Identify which cell holds the provided text, then report its [x, y] central coordinate. 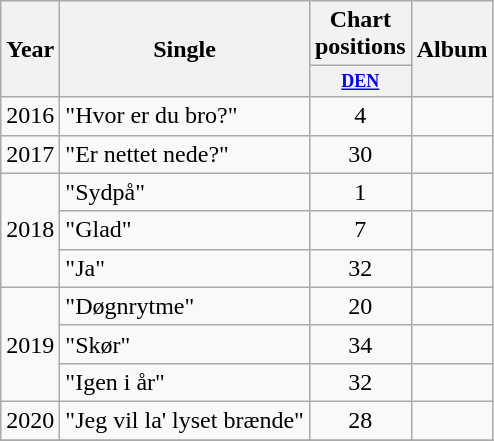
Album [452, 49]
"Jeg vil la' lyset brænde" [185, 420]
"Ja" [185, 268]
Year [30, 49]
2020 [30, 420]
DEN [360, 82]
7 [360, 230]
"Døgnrytme" [185, 306]
2017 [30, 154]
"Er nettet nede?" [185, 154]
Single [185, 49]
28 [360, 420]
"Glad" [185, 230]
1 [360, 192]
Chart positions [360, 34]
4 [360, 116]
2019 [30, 344]
"Hvor er du bro?" [185, 116]
34 [360, 344]
"Sydpå" [185, 192]
20 [360, 306]
"Skør" [185, 344]
2016 [30, 116]
2018 [30, 230]
"Igen i år" [185, 382]
30 [360, 154]
